For the text-containing cell, return its midpoint in (X, Y) coordinate format. 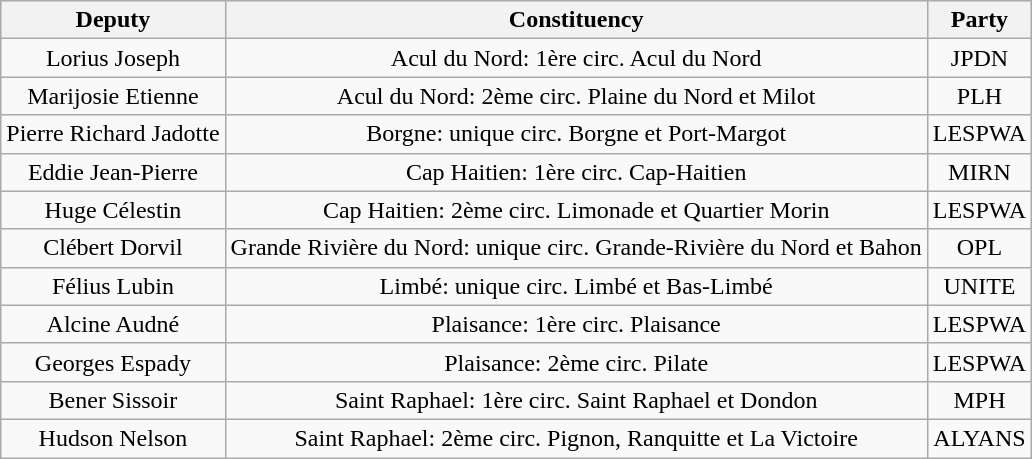
Georges Espady (113, 362)
JPDN (979, 58)
Cap Haitien: 2ème circ. Limonade et Quartier Morin (576, 210)
Pierre Richard Jadotte (113, 134)
Clébert Dorvil (113, 248)
Félius Lubin (113, 286)
Eddie Jean-Pierre (113, 172)
MPH (979, 400)
Party (979, 20)
ALYANS (979, 438)
Borgne: unique circ. Borgne et Port-Margot (576, 134)
Saint Raphael: 2ème circ. Pignon, Ranquitte et La Victoire (576, 438)
OPL (979, 248)
MIRN (979, 172)
Huge Célestin (113, 210)
Alcine Audné (113, 324)
PLH (979, 96)
Grande Rivière du Nord: unique circ. Grande-Rivière du Nord et Bahon (576, 248)
Acul du Nord: 1ère circ. Acul du Nord (576, 58)
UNITE (979, 286)
Saint Raphael: 1ère circ. Saint Raphael et Dondon (576, 400)
Acul du Nord: 2ème circ. Plaine du Nord et Milot (576, 96)
Cap Haitien: 1ère circ. Cap-Haitien (576, 172)
Plaisance: 1ère circ. Plaisance (576, 324)
Deputy (113, 20)
Lorius Joseph (113, 58)
Limbé: unique circ. Limbé et Bas-Limbé (576, 286)
Constituency (576, 20)
Hudson Nelson (113, 438)
Marijosie Etienne (113, 96)
Plaisance: 2ème circ. Pilate (576, 362)
Bener Sissoir (113, 400)
